Return the (x, y) coordinate for the center point of the cell that contains the specified text.  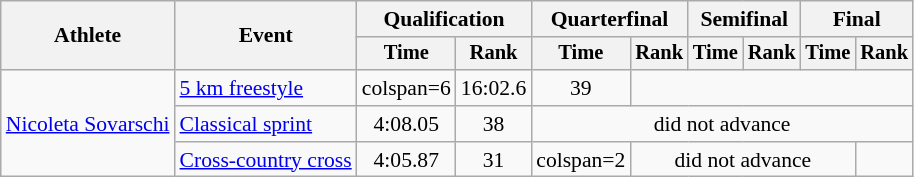
39 (580, 88)
38 (494, 124)
Quarterfinal (610, 19)
Final (856, 19)
Classical sprint (266, 124)
4:08.05 (406, 124)
Semifinal (744, 19)
Qualification (444, 19)
Event (266, 36)
16:02.6 (494, 88)
Athlete (88, 36)
colspan=6 (406, 88)
Nicoleta Sovarschi (88, 124)
5 km freestyle (266, 88)
did not advance (722, 124)
